Output the [x, y] coordinate of the center of the cell containing the given text.  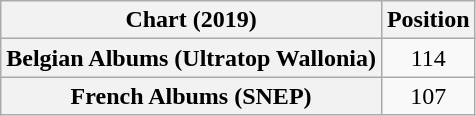
Belgian Albums (Ultratop Wallonia) [192, 58]
107 [428, 96]
Chart (2019) [192, 20]
114 [428, 58]
Position [428, 20]
French Albums (SNEP) [192, 96]
